Pinpoint the cell where the given text exists, returning its [x, y] midpoint coordinate. 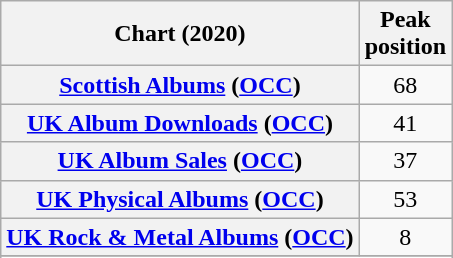
53 [405, 199]
UK Physical Albums (OCC) [180, 199]
41 [405, 123]
Peak position [405, 34]
UK Album Sales (OCC) [180, 161]
8 [405, 237]
UK Rock & Metal Albums (OCC) [180, 237]
68 [405, 85]
Scottish Albums (OCC) [180, 85]
UK Album Downloads (OCC) [180, 123]
37 [405, 161]
Chart (2020) [180, 34]
